Capture the cell that displays the provided text and extract its [x, y] central coordinate. 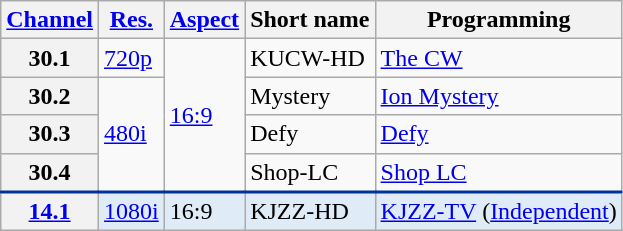
Programming [498, 20]
720p [132, 58]
KJZZ-HD [310, 212]
KUCW-HD [310, 58]
1080i [132, 212]
14.1 [50, 212]
Shop-LC [310, 172]
30.3 [50, 134]
The CW [498, 58]
30.4 [50, 172]
Short name [310, 20]
Shop LC [498, 172]
Ion Mystery [498, 96]
KJZZ-TV (Independent) [498, 212]
30.1 [50, 58]
Aspect [204, 20]
480i [132, 134]
Mystery [310, 96]
Channel [50, 20]
30.2 [50, 96]
Res. [132, 20]
